Pinpoint the cell where the given text exists, returning its [x, y] midpoint coordinate. 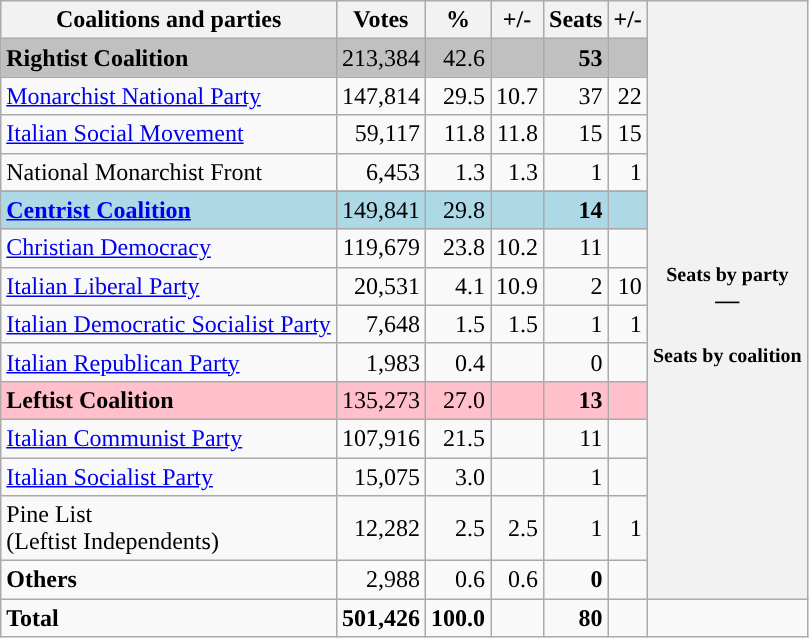
14 [576, 210]
21.5 [458, 438]
6,453 [380, 172]
10.7 [516, 96]
10.9 [516, 286]
Italian Republican Party [169, 362]
4.1 [458, 286]
119,679 [380, 248]
59,117 [380, 134]
Rightist Coalition [169, 58]
Italian Liberal Party [169, 286]
National Monarchist Front [169, 172]
Italian Democratic Socialist Party [169, 324]
22 [628, 96]
Total [169, 618]
501,426 [380, 618]
135,273 [380, 400]
12,282 [380, 528]
10.2 [516, 248]
20,531 [380, 286]
100.0 [458, 618]
Seats by party—Seats by coalition [727, 300]
10 [628, 286]
15,075 [380, 477]
Italian Socialist Party [169, 477]
37 [576, 96]
2,988 [380, 580]
Coalitions and parties [169, 20]
27.0 [458, 400]
Votes [380, 20]
Pine List(Leftist Independents) [169, 528]
29.8 [458, 210]
Italian Social Movement [169, 134]
Monarchist National Party [169, 96]
2 [576, 286]
13 [576, 400]
3.0 [458, 477]
Centrist Coalition [169, 210]
53 [576, 58]
Italian Communist Party [169, 438]
% [458, 20]
147,814 [380, 96]
Seats [576, 20]
80 [576, 618]
1,983 [380, 362]
Leftist Coalition [169, 400]
Others [169, 580]
42.6 [458, 58]
23.8 [458, 248]
29.5 [458, 96]
149,841 [380, 210]
107,916 [380, 438]
7,648 [380, 324]
Christian Democracy [169, 248]
0.4 [458, 362]
213,384 [380, 58]
